For the text-containing cell, return its midpoint in (x, y) coordinate format. 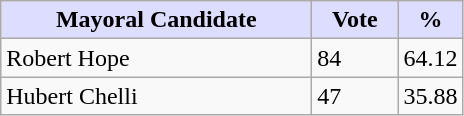
Robert Hope (156, 58)
64.12 (430, 58)
84 (355, 58)
35.88 (430, 96)
Vote (355, 20)
Mayoral Candidate (156, 20)
Hubert Chelli (156, 96)
% (430, 20)
47 (355, 96)
